Output the (X, Y) coordinate of the center of the cell containing the given text.  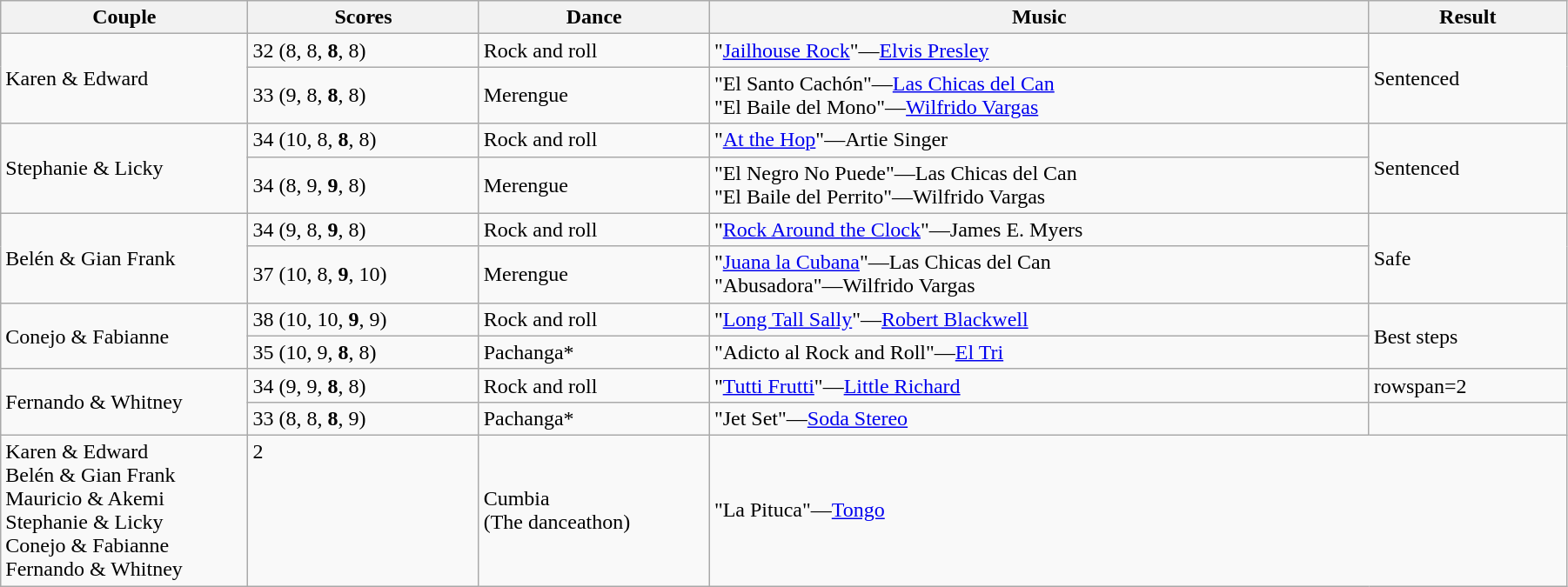
Music (1039, 17)
38 (10, 10, 9, 9) (364, 319)
Scores (364, 17)
"At the Hop"—Artie Singer (1039, 140)
Karen & EdwardBelén & Gian FrankMauricio & AkemiStephanie & LickyConejo & FabianneFernando & Whitney (124, 510)
"Tutti Frutti"—Little Richard (1039, 385)
34 (9, 8, 9, 8) (364, 230)
Couple (124, 17)
Karen & Edward (124, 78)
Result (1467, 17)
"Jailhouse Rock"—Elvis Presley (1039, 50)
Safe (1467, 257)
rowspan=2 (1467, 385)
"Adicto al Rock and Roll"—El Tri (1039, 352)
35 (10, 9, 8, 8) (364, 352)
"Jet Set"—Soda Stereo (1039, 418)
Dance (593, 17)
34 (10, 8, 8, 8) (364, 140)
Fernando & Whitney (124, 402)
"Juana la Cubana"—Las Chicas del Can"Abusadora"—Wilfrido Vargas (1039, 275)
"El Negro No Puede"—Las Chicas del Can"El Baile del Perrito"—Wilfrido Vargas (1039, 184)
"Rock Around the Clock"—James E. Myers (1039, 230)
33 (9, 8, 8, 8) (364, 96)
Stephanie & Licky (124, 169)
Belén & Gian Frank (124, 257)
Conejo & Fabianne (124, 336)
Cumbia(The danceathon) (593, 510)
34 (9, 9, 8, 8) (364, 385)
"La Pituca"—Tongo (1138, 510)
"Long Tall Sally"—Robert Blackwell (1039, 319)
34 (8, 9, 9, 8) (364, 184)
Best steps (1467, 336)
37 (10, 8, 9, 10) (364, 275)
2 (364, 510)
33 (8, 8, 8, 9) (364, 418)
"El Santo Cachón"—Las Chicas del Can"El Baile del Mono"—Wilfrido Vargas (1039, 96)
32 (8, 8, 8, 8) (364, 50)
